Detect which cell encompasses the target text, then output its [x, y] center coordinate. 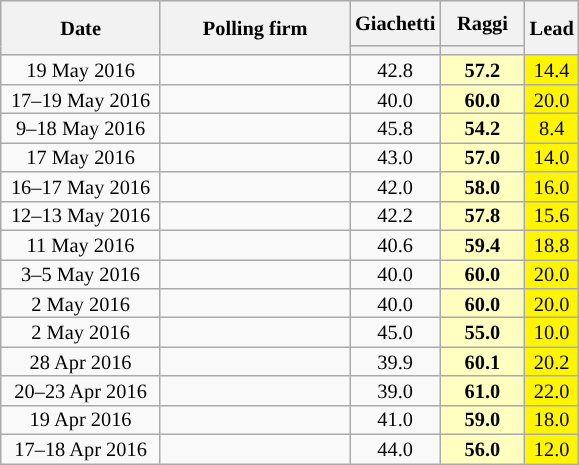
17–18 Apr 2016 [81, 448]
57.2 [482, 70]
11 May 2016 [81, 244]
3–5 May 2016 [81, 274]
16.0 [552, 186]
40.6 [395, 244]
20.2 [552, 362]
Giachetti [395, 22]
59.0 [482, 420]
60.1 [482, 362]
61.0 [482, 390]
42.2 [395, 216]
14.0 [552, 156]
12–13 May 2016 [81, 216]
55.0 [482, 332]
8.4 [552, 128]
44.0 [395, 448]
Date [81, 28]
39.9 [395, 362]
20–23 Apr 2016 [81, 390]
14.4 [552, 70]
45.0 [395, 332]
45.8 [395, 128]
10.0 [552, 332]
42.0 [395, 186]
Raggi [482, 22]
18.8 [552, 244]
17 May 2016 [81, 156]
59.4 [482, 244]
17–19 May 2016 [81, 98]
42.8 [395, 70]
57.0 [482, 156]
22.0 [552, 390]
19 Apr 2016 [81, 420]
9–18 May 2016 [81, 128]
19 May 2016 [81, 70]
12.0 [552, 448]
41.0 [395, 420]
28 Apr 2016 [81, 362]
Polling firm [255, 28]
43.0 [395, 156]
16–17 May 2016 [81, 186]
56.0 [482, 448]
54.2 [482, 128]
57.8 [482, 216]
58.0 [482, 186]
Lead [552, 28]
39.0 [395, 390]
18.0 [552, 420]
15.6 [552, 216]
